Detect which cell encompasses the target text, then output its [X, Y] center coordinate. 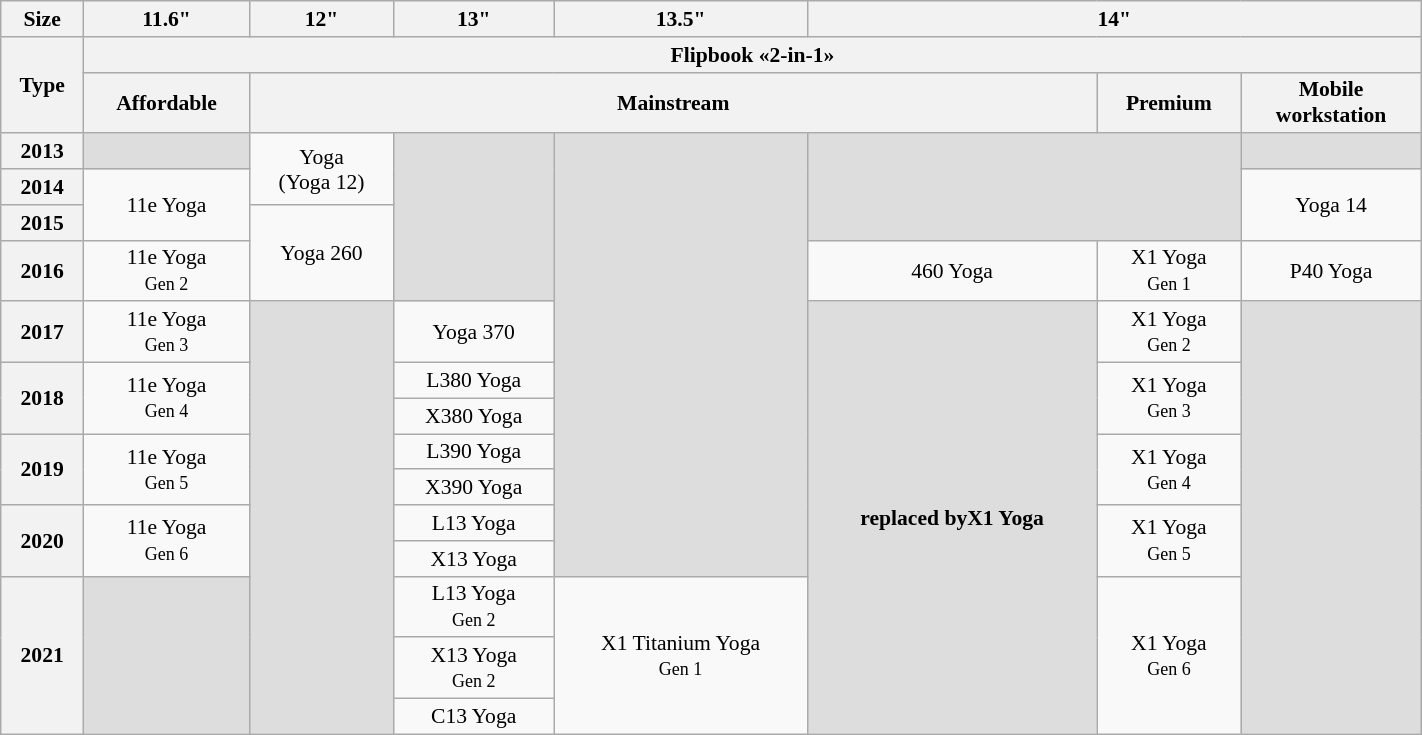
replaced byX1 Yoga [952, 518]
Affordable [167, 102]
Yoga(Yoga 12) [322, 170]
Flipbook «2-in-1» [753, 55]
C13 Yoga [474, 717]
2020 [42, 540]
X1 YogaGen 5 [1169, 540]
11e YogaGen 5 [167, 470]
Yoga 370 [474, 332]
L13 YogaGen 2 [474, 606]
Yoga 260 [322, 254]
2016 [42, 270]
11e Yoga [167, 204]
Mobileworkstation [1331, 102]
13" [474, 19]
X1 YogaGen 2 [1169, 332]
Type [42, 86]
X390 Yoga [474, 488]
Yoga 14 [1331, 204]
X13 YogaGen 2 [474, 668]
11e YogaGen 6 [167, 540]
P40 Yoga [1331, 270]
2021 [42, 655]
2014 [42, 187]
Size [42, 19]
11.6" [167, 19]
2013 [42, 152]
13.5" [680, 19]
2015 [42, 223]
Mainstream [674, 102]
2018 [42, 398]
X13 Yoga [474, 559]
L390 Yoga [474, 452]
X1 YogaGen 1 [1169, 270]
X1 YogaGen 4 [1169, 470]
460 Yoga [952, 270]
L13 Yoga [474, 523]
L380 Yoga [474, 381]
2017 [42, 332]
11e YogaGen 3 [167, 332]
X1 YogaGen 6 [1169, 655]
12" [322, 19]
11e YogaGen 2 [167, 270]
14" [1114, 19]
Premium [1169, 102]
X1 YogaGen 3 [1169, 398]
X1 Titanium YogaGen 1 [680, 655]
X380 Yoga [474, 416]
2019 [42, 470]
11e YogaGen 4 [167, 398]
